Scan for the cell matching the given text and deliver its (X, Y) coordinate at center. 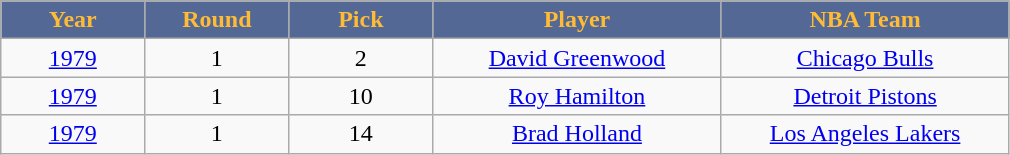
Year (73, 20)
Los Angeles Lakers (865, 134)
2 (361, 58)
Pick (361, 20)
Chicago Bulls (865, 58)
Roy Hamilton (577, 96)
NBA Team (865, 20)
Player (577, 20)
Detroit Pistons (865, 96)
David Greenwood (577, 58)
14 (361, 134)
10 (361, 96)
Brad Holland (577, 134)
Round (217, 20)
